Output the [x, y] coordinate of the center of the cell containing the given text.  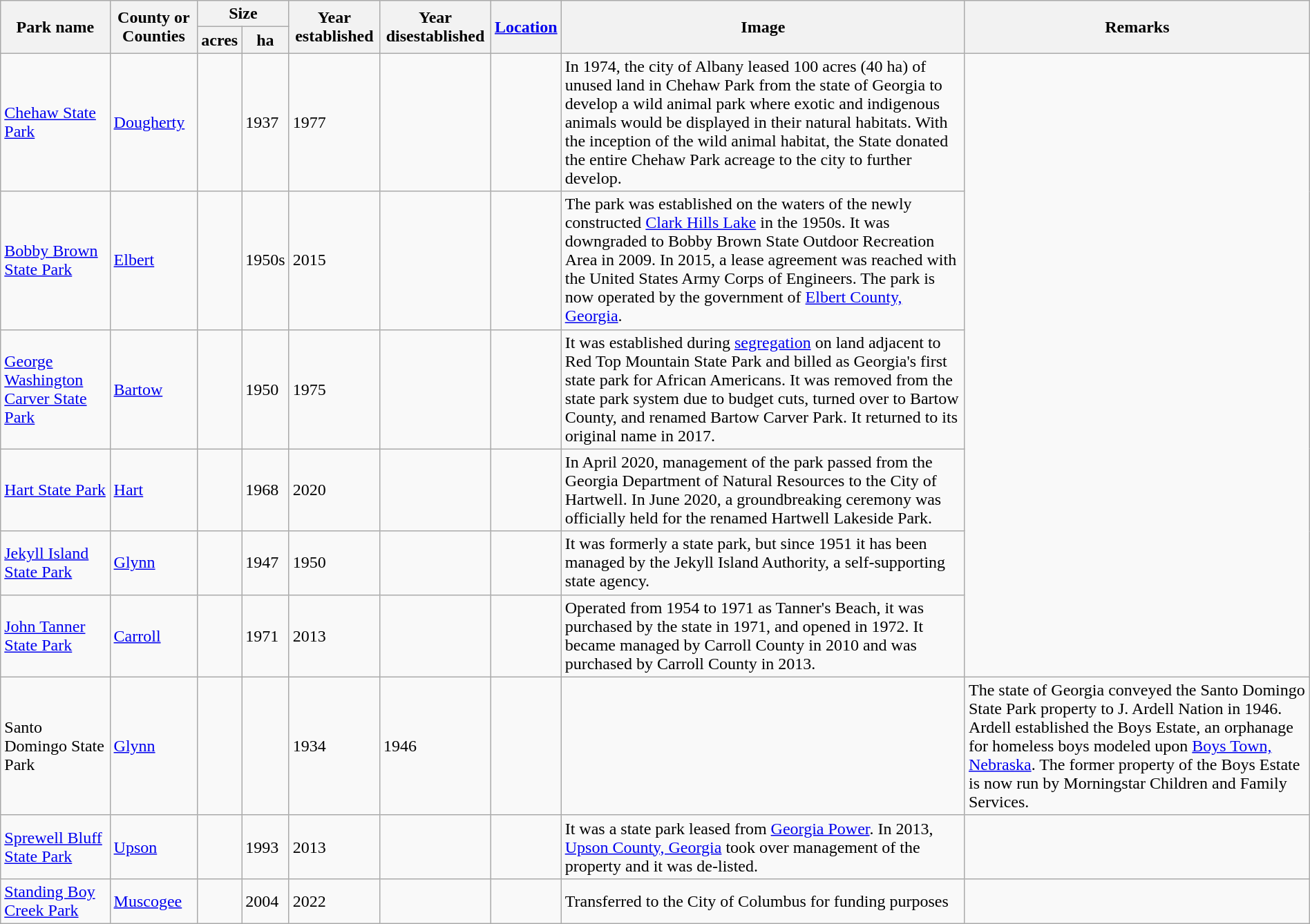
Chehaw State Park [55, 122]
Elbert [153, 260]
1968 [265, 490]
Bartow [153, 389]
Muscogee [153, 901]
Remarks [1137, 27]
2020 [334, 490]
Bobby Brown State Park [55, 260]
1975 [334, 389]
It was formerly a state park, but since 1951 it has been managed by the Jekyll Island Authority, a self-supporting state agency. [763, 563]
Standing Boy Creek Park [55, 901]
George Washington Carver State Park [55, 389]
Sprewell Bluff State Park [55, 847]
ha [265, 40]
1946 [435, 746]
1950s [265, 260]
2015 [334, 260]
1934 [334, 746]
1947 [265, 563]
Hart [153, 490]
Year established [334, 27]
It was a state park leased from Georgia Power. In 2013, Upson County, Georgia took over management of the property and it was de-listed. [763, 847]
1977 [334, 122]
Jekyll Island State Park [55, 563]
Year disestablished [435, 27]
Image [763, 27]
acres [220, 40]
Size [243, 14]
1937 [265, 122]
Transferred to the City of Columbus for funding purposes [763, 901]
John Tanner State Park [55, 635]
Dougherty [153, 122]
County or Counties [153, 27]
Hart State Park [55, 490]
Location [526, 27]
1971 [265, 635]
Santo Domingo State Park [55, 746]
2004 [265, 901]
Upson [153, 847]
Park name [55, 27]
1993 [265, 847]
Carroll [153, 635]
2022 [334, 901]
